Detect which cell encompasses the target text, then output its (X, Y) center coordinate. 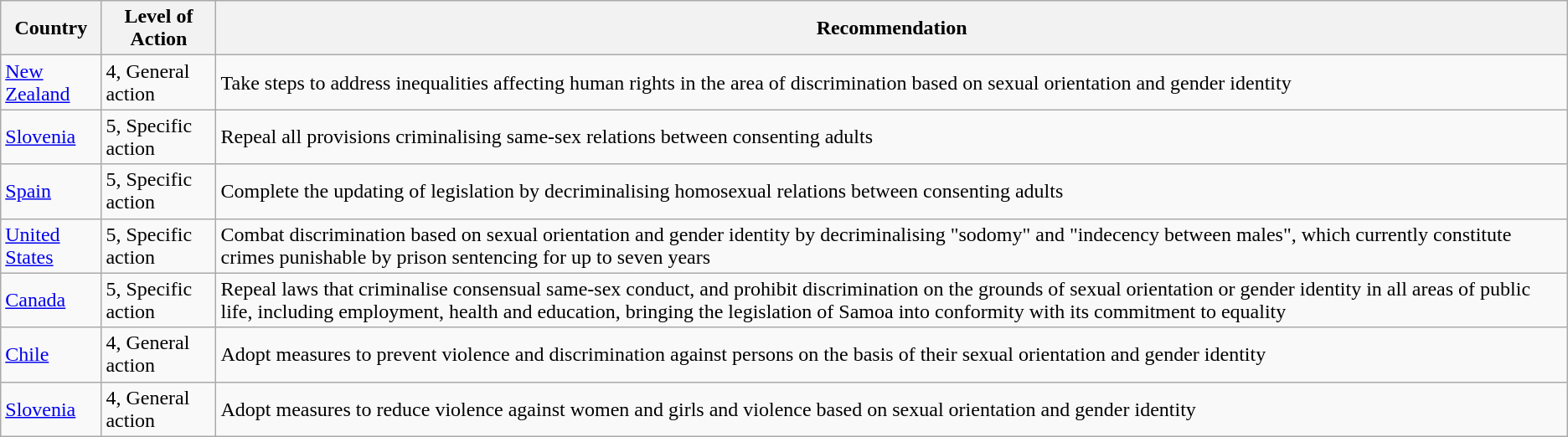
Chile (51, 355)
United States (51, 246)
Country (51, 28)
Complete the updating of legislation by decriminalising homosexual relations between consenting adults (891, 191)
Level of Action (159, 28)
Recommendation (891, 28)
Repeal all provisions criminalising same-sex relations between consenting adults (891, 137)
Canada (51, 300)
Spain (51, 191)
Adopt measures to reduce violence against women and girls and violence based on sexual orientation and gender identity (891, 409)
New Zealand (51, 82)
Adopt measures to prevent violence and discrimination against persons on the basis of their sexual orientation and gender identity (891, 355)
Take steps to address inequalities affecting human rights in the area of discrimination based on sexual orientation and gender identity (891, 82)
